Extract the (X, Y) coordinate from the center of the cell holding the provided text.  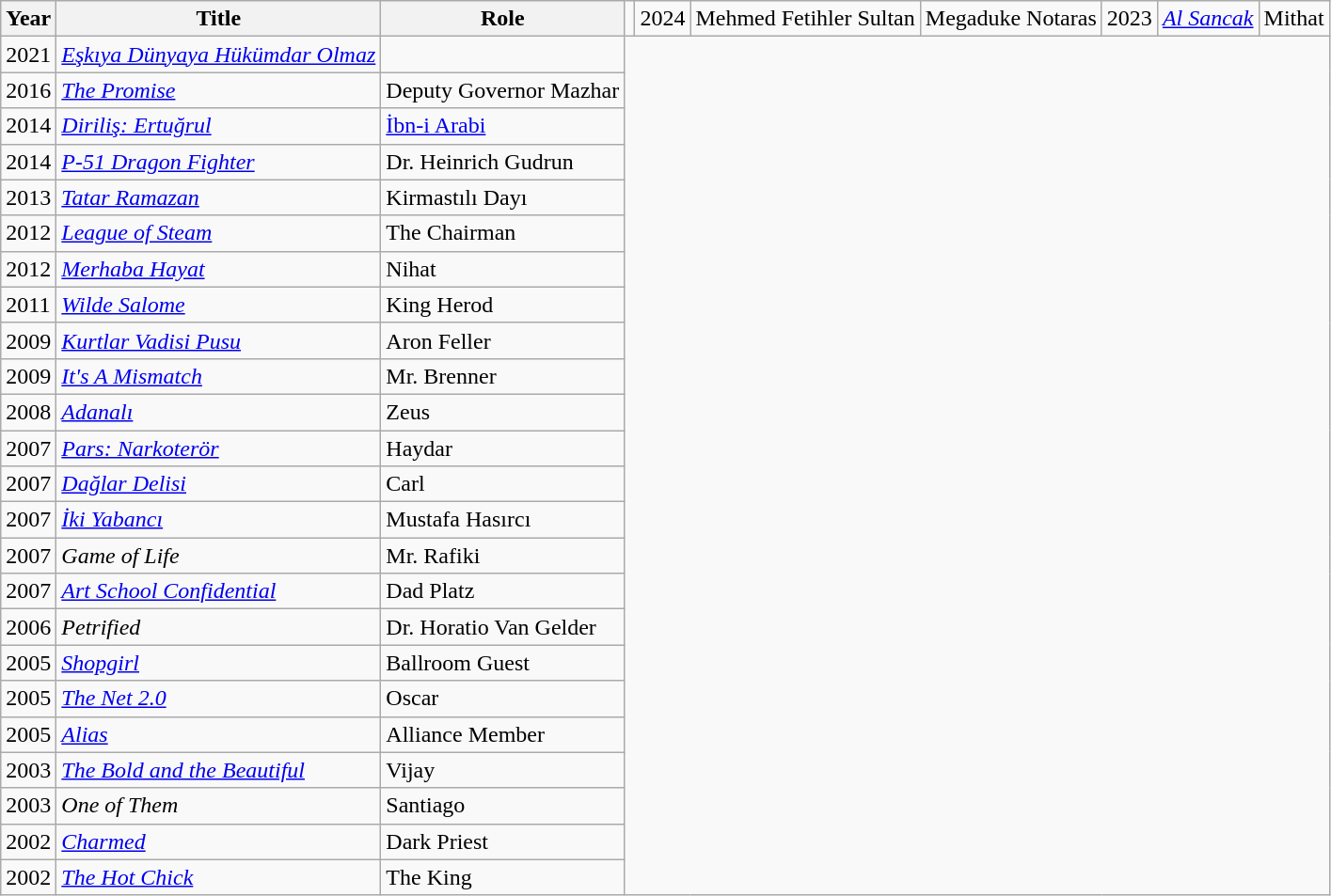
2011 (28, 305)
Ballroom Guest (502, 663)
Dr. Heinrich Gudrun (502, 162)
2024 (662, 19)
Art School Confidential (218, 591)
League of Steam (218, 233)
Dad Platz (502, 591)
Charmed (218, 841)
Mr. Rafiki (502, 556)
Pars: Narkoterör (218, 448)
One of Them (218, 806)
Dağlar Delisi (218, 484)
The Chairman (502, 233)
Shopgirl (218, 663)
The Net 2.0 (218, 699)
Wilde Salome (218, 305)
Mithat (1294, 19)
Title (218, 19)
The Promise (218, 90)
Aron Feller (502, 340)
The King (502, 877)
Role (502, 19)
Kirmastılı Dayı (502, 197)
Dr. Horatio Van Gelder (502, 627)
Al Sancak (1208, 19)
Vijay (502, 770)
Alliance Member (502, 734)
Deputy Governor Mazhar (502, 90)
2023 (1129, 19)
Santiago (502, 806)
Mehmed Fetihler Sultan (805, 19)
Carl (502, 484)
Haydar (502, 448)
Eşkıya Dünyaya Hükümdar Olmaz (218, 55)
İki Yabancı (218, 520)
2008 (28, 412)
Oscar (502, 699)
P-51 Dragon Fighter (218, 162)
2013 (28, 197)
Mr. Brenner (502, 376)
2016 (28, 90)
Adanalı (218, 412)
Year (28, 19)
Megaduke Notaras (1010, 19)
Kurtlar Vadisi Pusu (218, 340)
The Hot Chick (218, 877)
Mustafa Hasırcı (502, 520)
Dark Priest (502, 841)
It's A Mismatch (218, 376)
2006 (28, 627)
Petrified (218, 627)
2021 (28, 55)
Nihat (502, 269)
The Bold and the Beautiful (218, 770)
Zeus (502, 412)
Tatar Ramazan (218, 197)
Game of Life (218, 556)
İbn-i Arabi (502, 126)
Alias (218, 734)
King Herod (502, 305)
Merhaba Hayat (218, 269)
Diriliş: Ertuğrul (218, 126)
